Locate the cell with the specified text and output its (x, y) center coordinate. 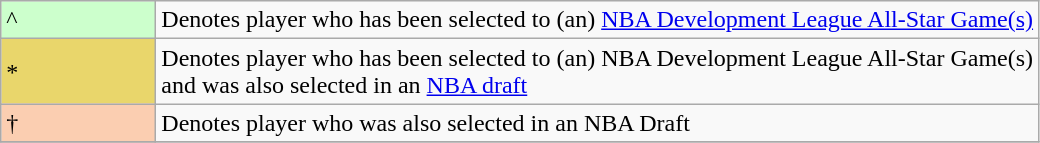
Denotes player who has been selected to (an) NBA Development League All-Star Game(s) (598, 20)
^ (78, 20)
† (78, 123)
Denotes player who was also selected in an NBA Draft (598, 123)
* (78, 72)
Denotes player who has been selected to (an) NBA Development League All-Star Game(s) and was also selected in an NBA draft (598, 72)
